Extract the [X, Y] coordinate from the center of the cell holding the provided text.  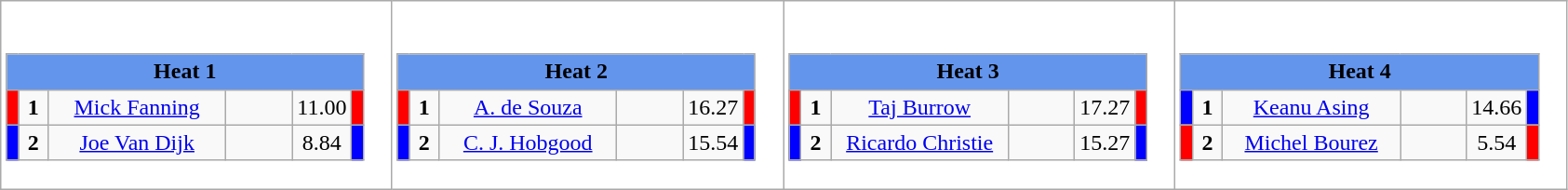
16.27 [713, 107]
8.84 [322, 142]
11.00 [322, 107]
14.66 [1496, 107]
Taj Burrow [919, 107]
5.54 [1496, 142]
Heat 4 [1360, 72]
Joe Van Dijk [138, 142]
Heat 3 1 Taj Burrow 17.27 2 Ricardo Christie 15.27 [979, 95]
C. J. Hobgood [529, 142]
Heat 4 1 Keanu Asing 14.66 2 Michel Bourez 5.54 [1372, 95]
17.27 [1106, 107]
A. de Souza [529, 107]
Heat 1 1 Mick Fanning 11.00 2 Joe Van Dijk 8.84 [196, 95]
Heat 1 [184, 72]
Heat 2 [576, 72]
Mick Fanning [138, 107]
15.27 [1106, 142]
Keanu Asing [1312, 107]
Ricardo Christie [919, 142]
15.54 [713, 142]
Heat 2 1 A. de Souza 16.27 2 C. J. Hobgood 15.54 [588, 95]
Heat 3 [968, 72]
Michel Bourez [1312, 142]
